Detect which cell encompasses the target text, then output its [X, Y] center coordinate. 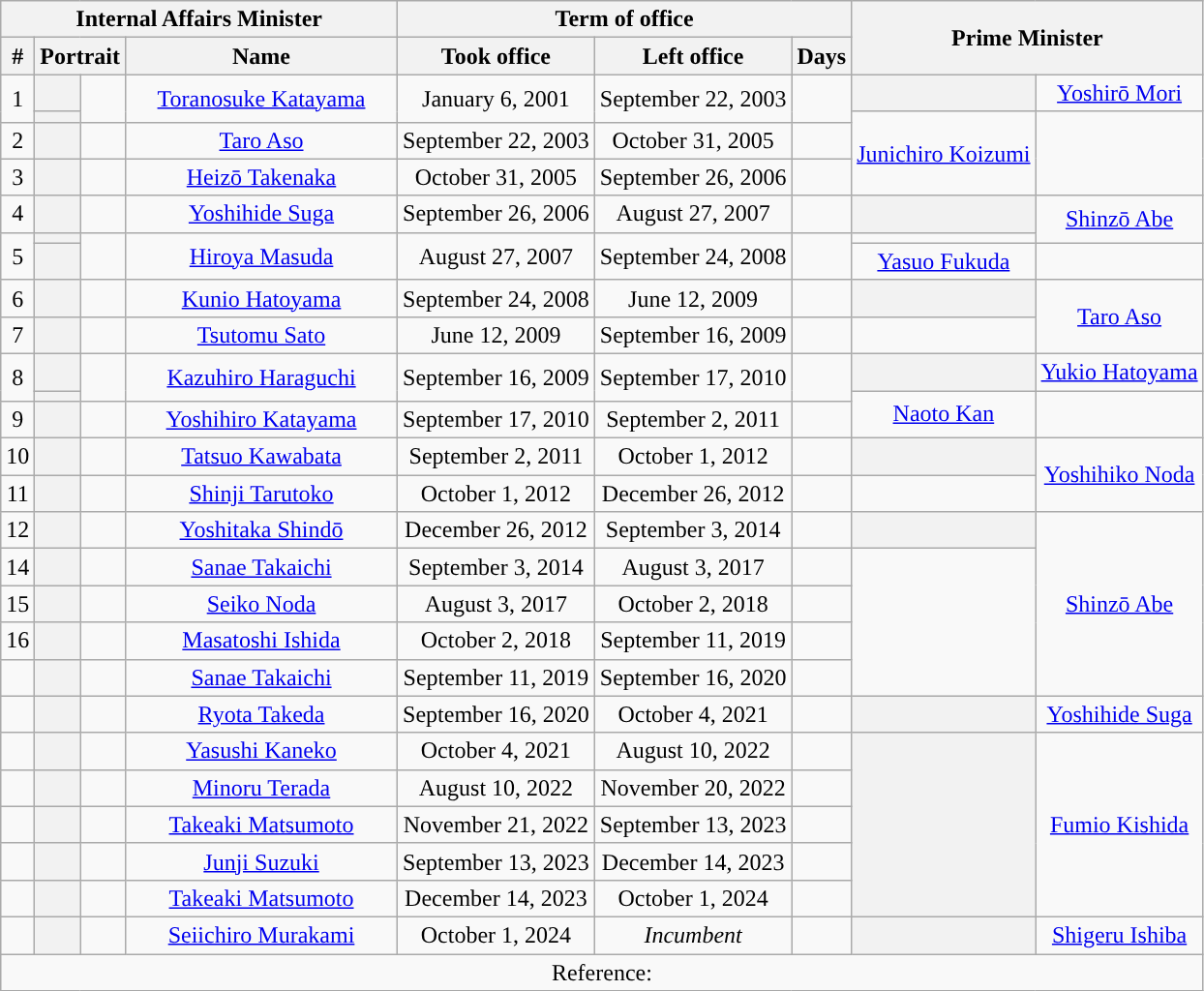
Yasuo Fukuda [944, 261]
Seiichiro Murakami [261, 935]
Minoru Terada [261, 788]
9 [17, 420]
November 20, 2022 [693, 788]
Junji Suzuki [261, 861]
Term of office [625, 19]
Yoshihiro Katayama [261, 420]
10 [17, 457]
Tatsuo Kawabata [261, 457]
Ryota Takeda [261, 714]
Portrait [80, 56]
Incumbent [693, 935]
12 [17, 530]
14 [17, 567]
Kunio Hatoyama [261, 298]
16 [17, 641]
Seiko Noda [261, 604]
Junichiro Koizumi [944, 153]
November 21, 2022 [497, 825]
Tsutomu Sato [261, 335]
Kazuhiro Haraguchi [261, 377]
15 [17, 604]
Left office [693, 56]
Shigeru Ishiba [1119, 935]
Prime Minister [1028, 38]
Yasushi Kaneko [261, 751]
4 [17, 214]
Days [822, 56]
11 [17, 494]
Name [261, 56]
Yoshirō Mori [1119, 93]
Yukio Hatoyama [1119, 372]
Took office [497, 56]
2 [17, 140]
Naoto Kan [944, 414]
5 [17, 255]
# [17, 56]
Masatoshi Ishida [261, 641]
Heizō Takenaka [261, 177]
Toranosuke Katayama [261, 99]
Hiroya Masuda [261, 255]
7 [17, 335]
Yoshihiko Noda [1119, 475]
January 6, 2001 [497, 99]
8 [17, 377]
6 [17, 298]
1 [17, 99]
Reference: [602, 973]
Internal Affairs Minister [199, 19]
Yoshitaka Shindō [261, 530]
3 [17, 177]
Shinji Tarutoko [261, 494]
Fumio Kishida [1119, 825]
